Output the [x, y] coordinate of the center of the cell containing the given text.  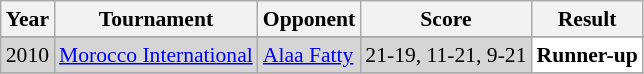
Morocco International [156, 55]
Tournament [156, 19]
Result [588, 19]
Opponent [310, 19]
Score [446, 19]
2010 [28, 55]
Alaa Fatty [310, 55]
Runner-up [588, 55]
21-19, 11-21, 9-21 [446, 55]
Year [28, 19]
